Output the [x, y] coordinate of the center of the cell containing the given text.  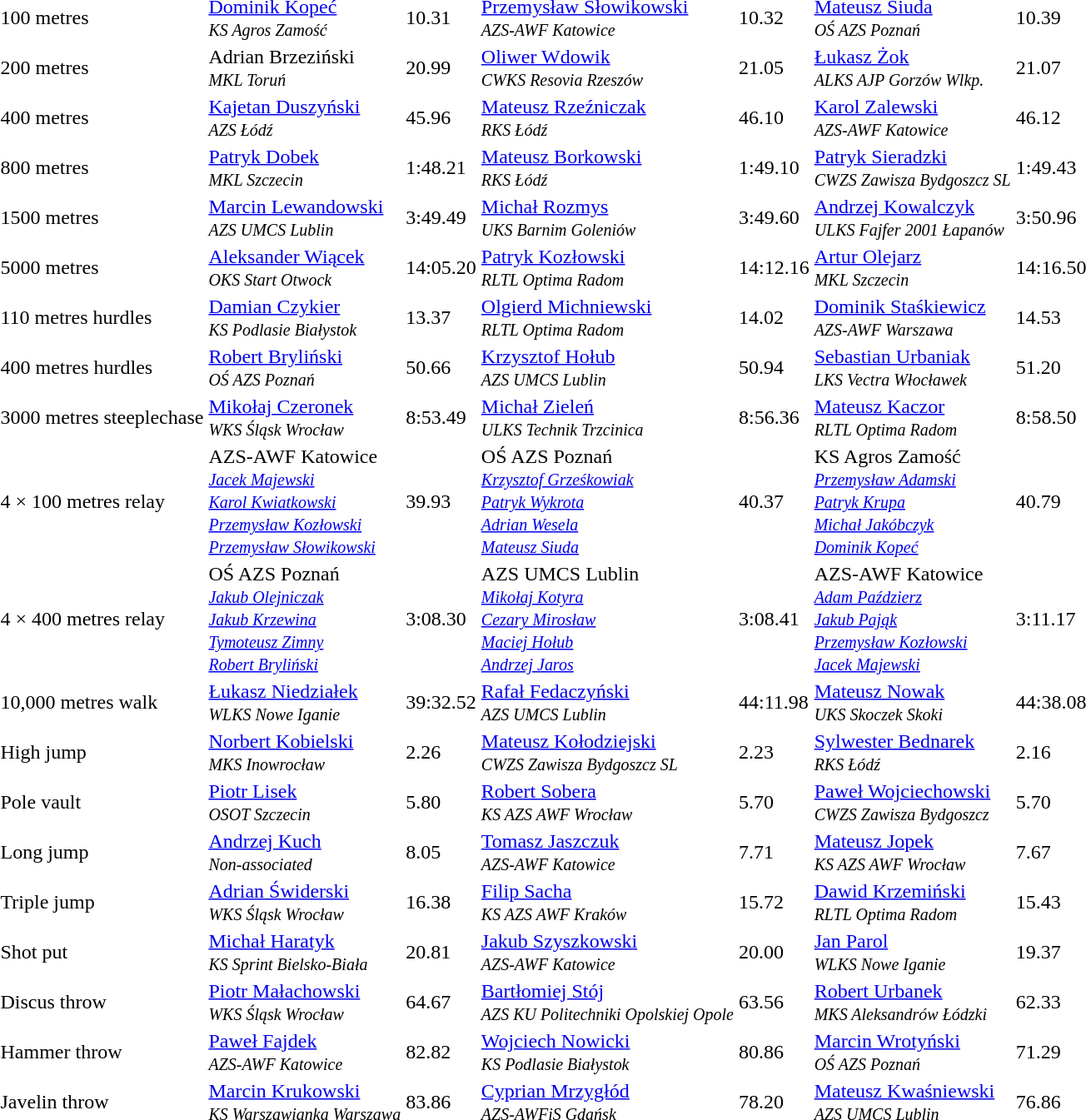
Adrian BrzezińskiMKL Toruń [305, 68]
5.70 [774, 803]
Wojciech NowickiKS Podlasie Białystok [607, 1053]
OŚ AZS PoznańKrzysztof GrześkowiakPatryk WykrotaAdrian WeselaMateusz Siuda [607, 501]
13.37 [441, 318]
Mateusz NowakUKS Skoczek Skoki [913, 703]
8:56.36 [774, 418]
45.96 [441, 118]
Sylwester BednarekRKS Łódź [913, 753]
Norbert KobielskiMKS Inowrocław [305, 753]
Paweł FajdekAZS-AWF Katowice [305, 1053]
Dawid KrzemińskiRLTL Optima Radom [913, 903]
Michał HaratykKS Sprint Bielsko-Biała [305, 953]
7.71 [774, 853]
Kajetan DuszyńskiAZS Łódź [305, 118]
14:12.16 [774, 268]
21.05 [774, 68]
Patryk DobekMKL Szczecin [305, 168]
63.56 [774, 1003]
Andrzej KowalczykULKS Fajfer 2001 Łapanów [913, 218]
1:49.10 [774, 168]
AZS-AWF KatowiceAdam PaździerzJakub PająkPrzemysław KozłowskiJacek Majewski [913, 619]
Oliwer WdowikCWKS Resovia Rzeszów [607, 68]
Patryk KozłowskiRLTL Optima Radom [607, 268]
AZS-AWF KatowiceJacek MajewskiKarol KwiatkowskiPrzemysław KozłowskiPrzemysław Słowikowski [305, 501]
AZS UMCS LublinMikołaj KotyraCezary MirosławMaciej HołubAndrzej Jaros [607, 619]
Tomasz JaszczukAZS-AWF Katowice [607, 853]
50.66 [441, 368]
Damian CzykierKS Podlasie Białystok [305, 318]
16.38 [441, 903]
Krzysztof HołubAZS UMCS Lublin [607, 368]
64.67 [441, 1003]
8:53.49 [441, 418]
Aleksander WiącekOKS Start Otwock [305, 268]
Rafał FedaczyńskiAZS UMCS Lublin [607, 703]
3:49.60 [774, 218]
44:11.98 [774, 703]
Sebastian UrbaniakLKS Vectra Włocławek [913, 368]
Mateusz KaczorRLTL Optima Radom [913, 418]
Robert UrbanekMKS Aleksandrów Łódzki [913, 1003]
50.94 [774, 368]
Olgierd MichniewskiRLTL Optima Radom [607, 318]
Mateusz RzeźniczakRKS Łódź [607, 118]
Łukasz NiedziałekWLKS Nowe Iganie [305, 703]
Marcin WrotyńskiOŚ AZS Poznań [913, 1053]
Mateusz JopekKS AZS AWF Wrocław [913, 853]
8.05 [441, 853]
40.37 [774, 501]
46.10 [774, 118]
Michał RozmysUKS Barnim Goleniów [607, 218]
Mateusz KołodziejskiCWZS Zawisza Bydgoszcz SL [607, 753]
3:08.41 [774, 619]
Adrian ŚwiderskiWKS Śląsk Wrocław [305, 903]
Marcin LewandowskiAZS UMCS Lublin [305, 218]
Artur OlejarzMKL Szczecin [913, 268]
Łukasz ŻokALKS AJP Gorzów Wlkp. [913, 68]
14.02 [774, 318]
20.00 [774, 953]
Mateusz BorkowskiRKS Łódź [607, 168]
1:48.21 [441, 168]
Patryk SieradzkiCWZS Zawisza Bydgoszcz SL [913, 168]
3:49.49 [441, 218]
5.80 [441, 803]
2.26 [441, 753]
Dominik StaśkiewiczAZS-AWF Warszawa [913, 318]
Jakub SzyszkowskiAZS-AWF Katowice [607, 953]
20.99 [441, 68]
39.93 [441, 501]
3:08.30 [441, 619]
KS Agros ZamośćPrzemysław AdamskiPatryk KrupaMichał JakóbczykDominik Kopeć [913, 501]
Mikołaj CzeronekWKS Śląsk Wrocław [305, 418]
Andrzej KuchNon-associated [305, 853]
Piotr LisekOSOT Szczecin [305, 803]
Piotr MałachowskiWKS Śląsk Wrocław [305, 1003]
14:05.20 [441, 268]
OŚ AZS PoznańJakub OlejniczakJakub KrzewinaTymoteusz ZimnyRobert Bryliński [305, 619]
Bartłomiej StójAZS KU Politechniki Opolskiej Opole [607, 1003]
Paweł WojciechowskiCWZS Zawisza Bydgoszcz [913, 803]
Michał ZieleńULKS Technik Trzcinica [607, 418]
39:32.52 [441, 703]
Jan ParolWLKS Nowe Iganie [913, 953]
Filip SachaKS AZS AWF Kraków [607, 903]
2.23 [774, 753]
82.82 [441, 1053]
20.81 [441, 953]
Robert SoberaKS AZS AWF Wrocław [607, 803]
Karol ZalewskiAZS-AWF Katowice [913, 118]
80.86 [774, 1053]
Robert BrylińskiOŚ AZS Poznań [305, 368]
15.72 [774, 903]
